Extract the [X, Y] coordinate from the center of the cell holding the provided text.  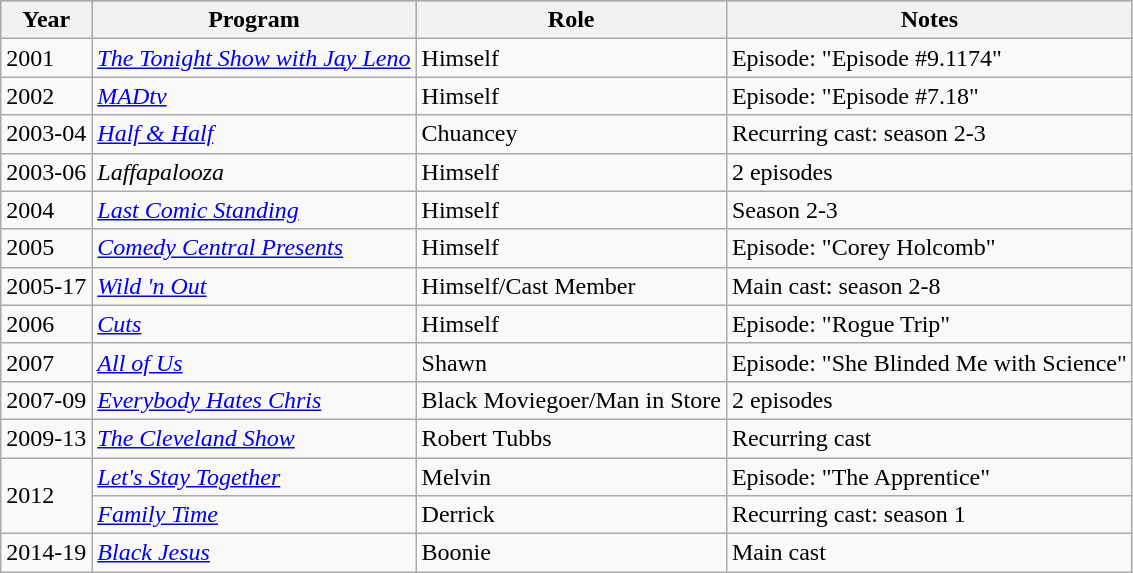
2004 [46, 210]
Episode: "Episode #9.1174" [929, 58]
2003-06 [46, 172]
Comedy Central Presents [254, 248]
Shawn [571, 362]
Main cast [929, 553]
Let's Stay Together [254, 477]
2007-09 [46, 400]
2006 [46, 324]
Laffapalooza [254, 172]
Everybody Hates Chris [254, 400]
Wild 'n Out [254, 286]
2009-13 [46, 438]
Half & Half [254, 134]
Episode: "Corey Holcomb" [929, 248]
2012 [46, 496]
Last Comic Standing [254, 210]
MADtv [254, 96]
Year [46, 20]
Program [254, 20]
2005-17 [46, 286]
2014-19 [46, 553]
Role [571, 20]
Notes [929, 20]
Black Jesus [254, 553]
Chuancey [571, 134]
Cuts [254, 324]
Recurring cast: season 2-3 [929, 134]
Season 2-3 [929, 210]
Robert Tubbs [571, 438]
Himself/Cast Member [571, 286]
The Tonight Show with Jay Leno [254, 58]
Boonie [571, 553]
Recurring cast: season 1 [929, 515]
Episode: "Rogue Trip" [929, 324]
2005 [46, 248]
Family Time [254, 515]
The Cleveland Show [254, 438]
Episode: "She Blinded Me with Science" [929, 362]
2007 [46, 362]
All of Us [254, 362]
2001 [46, 58]
Melvin [571, 477]
2003-04 [46, 134]
Main cast: season 2-8 [929, 286]
2002 [46, 96]
Derrick [571, 515]
Episode: "The Apprentice" [929, 477]
Episode: "Episode #7.18" [929, 96]
Black Moviegoer/Man in Store [571, 400]
Recurring cast [929, 438]
